Find where the given text appears and provide that cell's center as [x, y] coordinate. 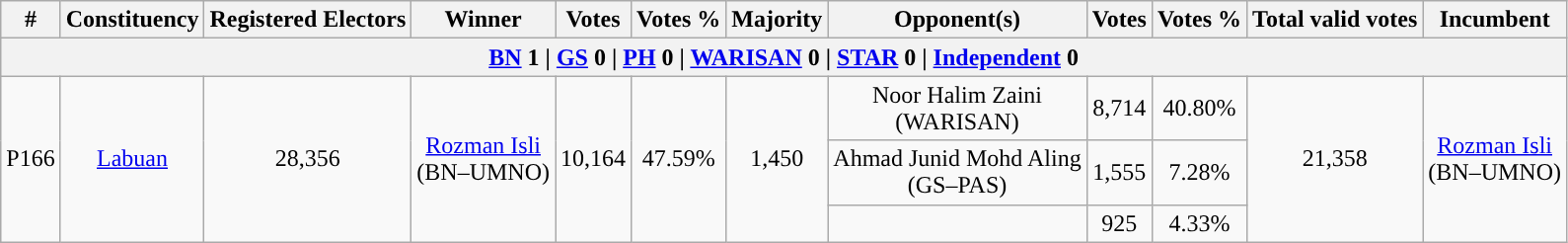
P166 [31, 159]
Incumbent [1495, 20]
7.28% [1199, 172]
Opponent(s) [957, 20]
Ahmad Junid Mohd Aling(GS–PAS) [957, 172]
Noor Halim Zaini(WARISAN) [957, 109]
Registered Electors [308, 20]
Labuan [132, 159]
1,555 [1119, 172]
28,356 [308, 159]
8,714 [1119, 109]
BN 1 | GS 0 | PH 0 | WARISAN 0 | STAR 0 | Independent 0 [784, 57]
47.59% [679, 159]
10,164 [594, 159]
21,358 [1335, 159]
925 [1119, 223]
Majority [778, 20]
1,450 [778, 159]
Constituency [132, 20]
# [31, 20]
40.80% [1199, 109]
4.33% [1199, 223]
Total valid votes [1335, 20]
Winner [484, 20]
